Capture the cell that displays the provided text and extract its (X, Y) central coordinate. 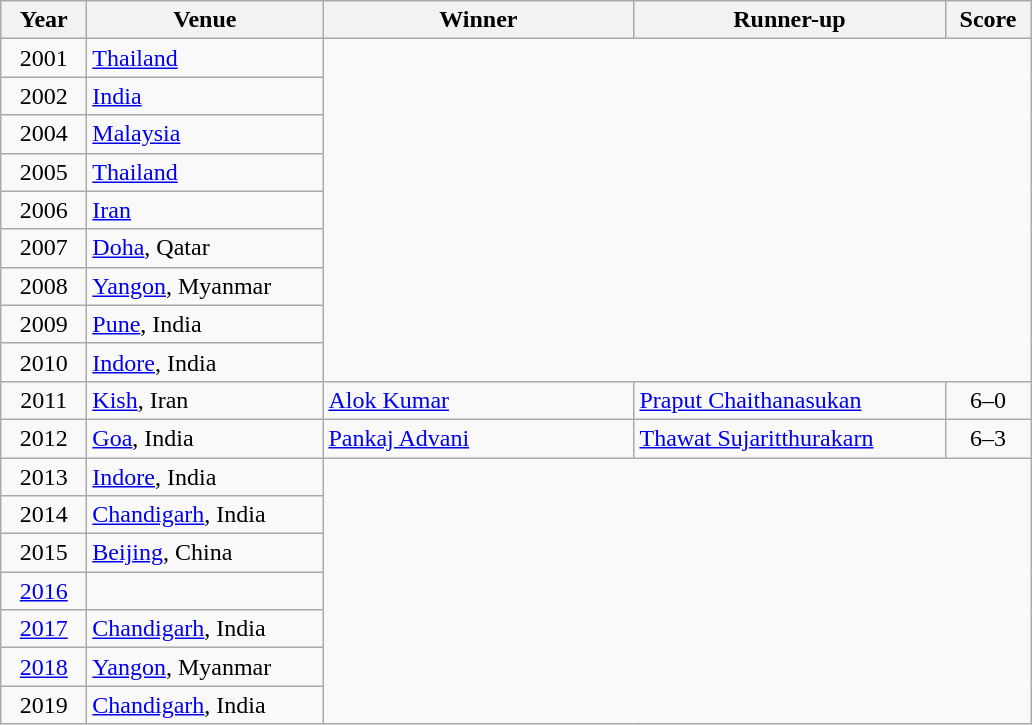
Runner-up (790, 20)
2006 (44, 210)
Winner (478, 20)
2015 (44, 553)
Iran (205, 210)
Kish, Iran (205, 400)
Alok Kumar (478, 400)
Pune, India (205, 324)
India (205, 96)
2005 (44, 172)
Beijing, China (205, 553)
2011 (44, 400)
2019 (44, 705)
2017 (44, 629)
2016 (44, 591)
2008 (44, 286)
2007 (44, 248)
Pankaj Advani (478, 438)
Year (44, 20)
2004 (44, 134)
2018 (44, 667)
Venue (205, 20)
2002 (44, 96)
2009 (44, 324)
6–0 (988, 400)
6–3 (988, 438)
Malaysia (205, 134)
2012 (44, 438)
Score (988, 20)
Thawat Sujaritthurakarn (790, 438)
2001 (44, 58)
2013 (44, 477)
Praput Chaithanasukan (790, 400)
2014 (44, 515)
2010 (44, 362)
Doha, Qatar (205, 248)
Goa, India (205, 438)
